Return (X, Y) of the center of cell containing provided text 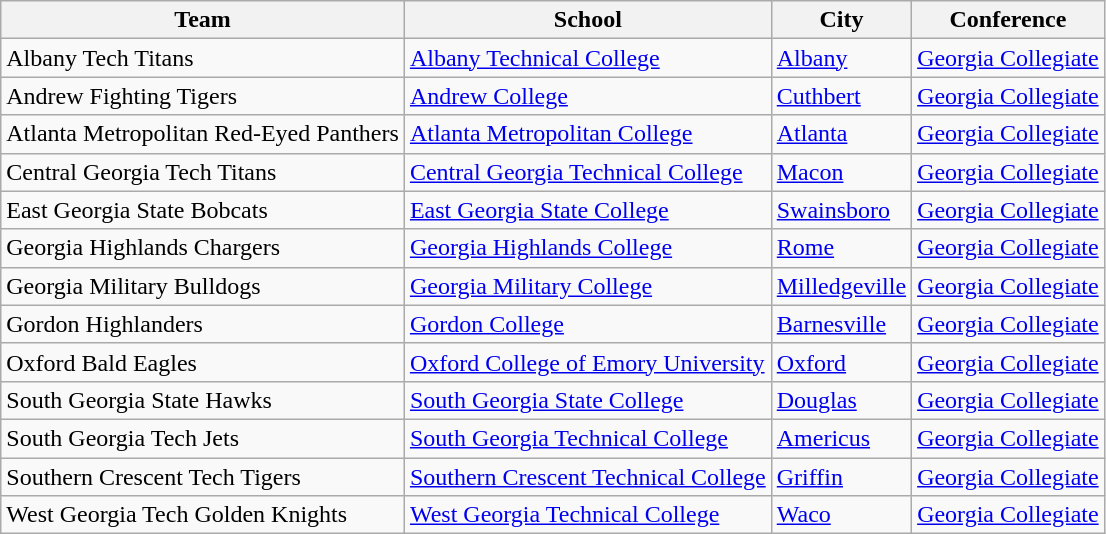
School (588, 20)
Georgia Military Bulldogs (203, 286)
Atlanta Metropolitan Red-Eyed Panthers (203, 134)
Atlanta (841, 134)
Oxford (841, 362)
Central Georgia Technical College (588, 172)
Milledgeville (841, 286)
Barnesville (841, 324)
West Georgia Technical College (588, 515)
Albany Technical College (588, 58)
Andrew College (588, 96)
South Georgia Tech Jets (203, 438)
Douglas (841, 400)
Georgia Military College (588, 286)
Albany Tech Titans (203, 58)
Griffin (841, 477)
Gordon College (588, 324)
Oxford Bald Eagles (203, 362)
Southern Crescent Tech Tigers (203, 477)
Gordon Highlanders (203, 324)
Georgia Highlands College (588, 248)
City (841, 20)
Rome (841, 248)
Oxford College of Emory University (588, 362)
Albany (841, 58)
Macon (841, 172)
South Georgia State Hawks (203, 400)
Atlanta Metropolitan College (588, 134)
Cuthbert (841, 96)
West Georgia Tech Golden Knights (203, 515)
East Georgia State Bobcats (203, 210)
Waco (841, 515)
Andrew Fighting Tigers (203, 96)
South Georgia State College (588, 400)
Swainsboro (841, 210)
South Georgia Technical College (588, 438)
Team (203, 20)
Conference (1008, 20)
Georgia Highlands Chargers (203, 248)
East Georgia State College (588, 210)
Southern Crescent Technical College (588, 477)
Central Georgia Tech Titans (203, 172)
Americus (841, 438)
